From the cell containing the given text, extract its center point as (X, Y) coordinate. 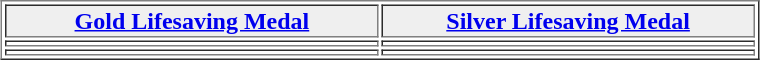
Gold Lifesaving Medal (192, 20)
Silver Lifesaving Medal (568, 20)
